From the cell containing the given text, extract its center point as (X, Y) coordinate. 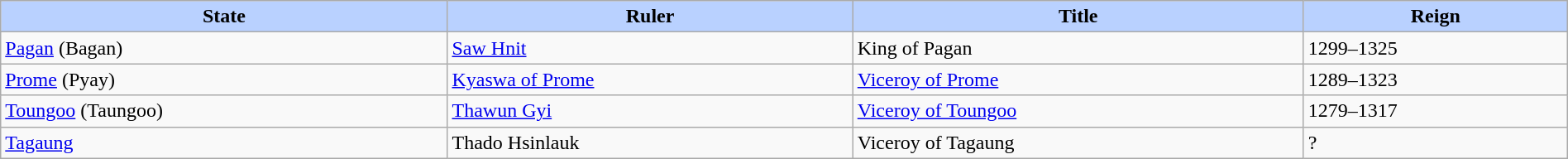
Ruler (650, 17)
Saw Hnit (650, 48)
Prome (Pyay) (224, 79)
Thado Hsinlauk (650, 142)
Thawun Gyi (650, 111)
Kyaswa of Prome (650, 79)
King of Pagan (1078, 48)
1299–1325 (1436, 48)
Reign (1436, 17)
Toungoo (Taungoo) (224, 111)
State (224, 17)
Viceroy of Tagaung (1078, 142)
Viceroy of Prome (1078, 79)
? (1436, 142)
1279–1317 (1436, 111)
Viceroy of Toungoo (1078, 111)
Title (1078, 17)
1289–1323 (1436, 79)
Pagan (Bagan) (224, 48)
Tagaung (224, 142)
